Extract the (x, y) coordinate from the center of the cell holding the provided text.  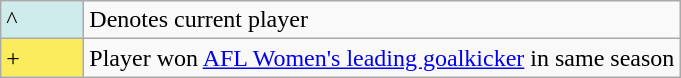
+ (42, 58)
Denotes current player (382, 20)
^ (42, 20)
Player won AFL Women's leading goalkicker in same season (382, 58)
